Detect which cell encompasses the target text, then output its [X, Y] center coordinate. 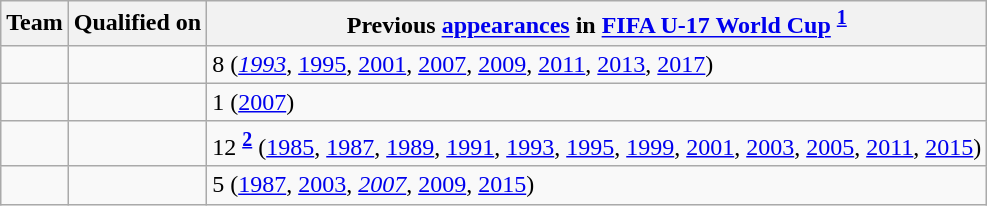
5 (1987, 2003, 2007, 2009, 2015) [597, 185]
Qualified on [137, 24]
8 (1993, 1995, 2001, 2007, 2009, 2011, 2013, 2017) [597, 64]
Previous appearances in FIFA U-17 World Cup 1 [597, 24]
1 (2007) [597, 102]
12 2 (1985, 1987, 1989, 1991, 1993, 1995, 1999, 2001, 2003, 2005, 2011, 2015) [597, 144]
Team [35, 24]
